Pinpoint the cell where the given text exists, returning its (X, Y) midpoint coordinate. 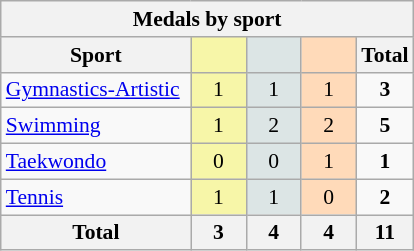
5 (384, 126)
Medals by sport (208, 19)
Taekwondo (96, 162)
Tennis (96, 197)
Swimming (96, 126)
Gymnastics-Artistic (96, 90)
Sport (96, 55)
11 (384, 233)
